Pinpoint the cell where the given text exists, returning its (X, Y) midpoint coordinate. 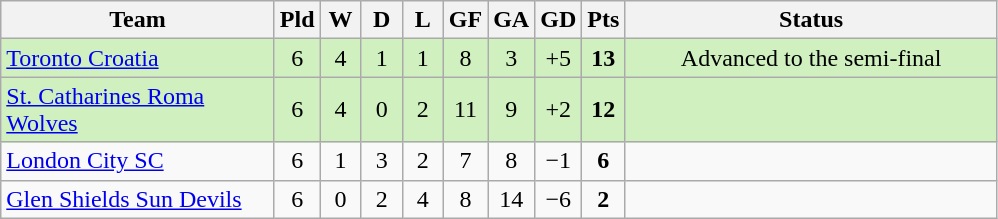
Advanced to the semi-final (812, 58)
Toronto Croatia (138, 58)
London City SC (138, 161)
11 (465, 110)
−6 (558, 199)
13 (604, 58)
Team (138, 20)
−1 (558, 161)
St. Catharines Roma Wolves (138, 110)
Pts (604, 20)
Glen Shields Sun Devils (138, 199)
Pld (297, 20)
GA (512, 20)
W (340, 20)
14 (512, 199)
D (382, 20)
L (422, 20)
7 (465, 161)
GD (558, 20)
12 (604, 110)
+5 (558, 58)
GF (465, 20)
Status (812, 20)
+2 (558, 110)
9 (512, 110)
